For the text-containing cell, return its midpoint in (X, Y) coordinate format. 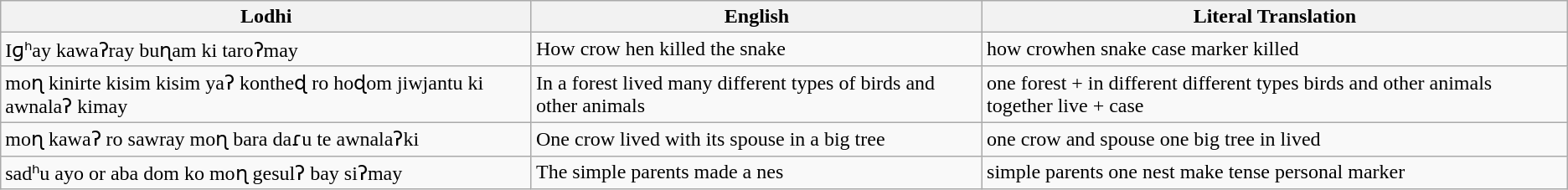
Literal Translation (1275, 17)
simple parents one nest make tense personal marker (1275, 172)
how crowhen snake case marker killed (1275, 49)
Lodhi (266, 17)
moɳ kinirte kisim kisim yaʔ kontheɖ ro hoɖom jiwjantu ki awnalaʔ kimay (266, 94)
The simple parents made a nes (756, 172)
Iɡʰay kawaʔray buɳam ki taroʔmay (266, 49)
In a forest lived many different types of birds and other animals (756, 94)
sadʰu ayo or aba dom ko moɳ gesulʔ bay siʔmay (266, 172)
How crow hen killed the snake (756, 49)
One crow lived with its spouse in a big tree (756, 139)
one crow and spouse one big tree in lived (1275, 139)
English (756, 17)
moɳ kawaʔ ro sawray moɳ bara daɾu te awnalaʔki (266, 139)
one forest + in different different types birds and other animals together live + case (1275, 94)
